Return the [X, Y] coordinate for the center point of the cell that contains the specified text.  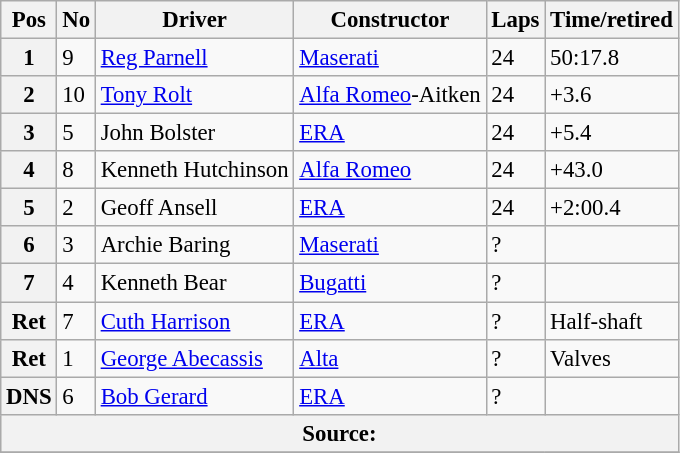
Tony Rolt [194, 95]
Laps [516, 20]
+2:00.4 [612, 208]
8 [76, 170]
10 [76, 95]
DNS [29, 396]
Reg Parnell [194, 58]
Alta [390, 358]
John Bolster [194, 133]
Archie Baring [194, 245]
No [76, 20]
Kenneth Bear [194, 283]
Half-shaft [612, 321]
Cuth Harrison [194, 321]
Bob Gerard [194, 396]
Constructor [390, 20]
+43.0 [612, 170]
50:17.8 [612, 58]
Driver [194, 20]
Source: [340, 433]
+3.6 [612, 95]
Alfa Romeo [390, 170]
George Abecassis [194, 358]
Bugatti [390, 283]
Alfa Romeo-Aitken [390, 95]
Pos [29, 20]
Kenneth Hutchinson [194, 170]
Valves [612, 358]
9 [76, 58]
Time/retired [612, 20]
Geoff Ansell [194, 208]
+5.4 [612, 133]
